Scan for the cell matching the given text and deliver its (X, Y) coordinate at center. 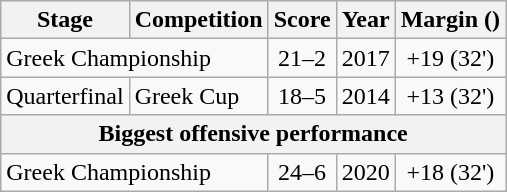
Competition (198, 20)
Margin () (450, 20)
Score (302, 20)
21–2 (302, 58)
Year (366, 20)
18–5 (302, 96)
2017 (366, 58)
2020 (366, 172)
Greek Cup (198, 96)
+13 (32') (450, 96)
Stage (65, 20)
+19 (32') (450, 58)
Biggest offensive performance (254, 134)
+18 (32') (450, 172)
2014 (366, 96)
24–6 (302, 172)
Quarterfinal (65, 96)
